Return [X, Y] of the center of cell containing provided text 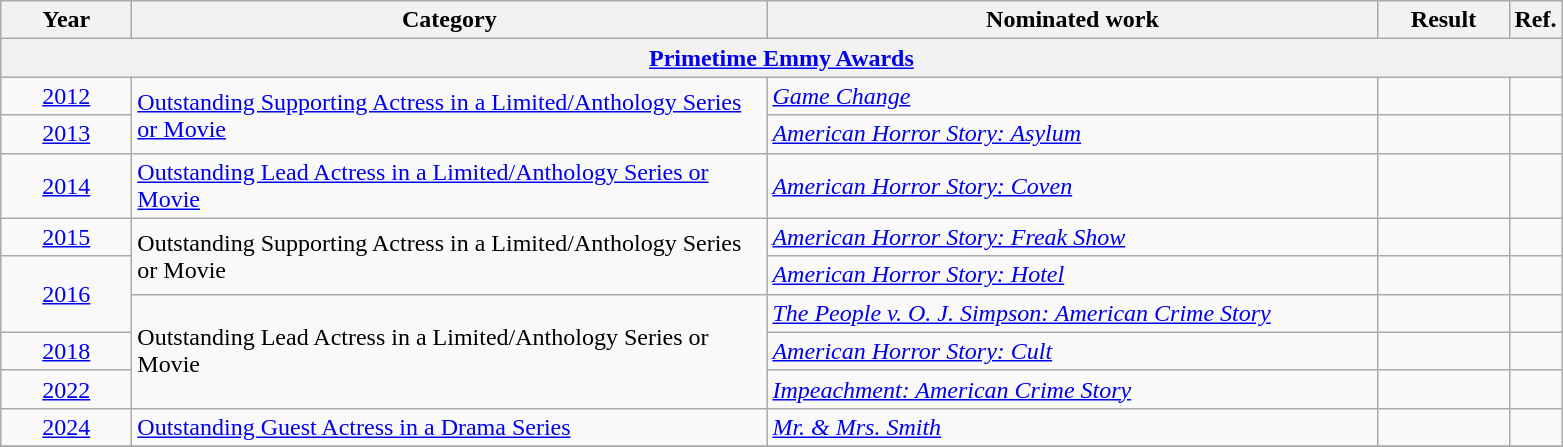
Ref. [1536, 20]
2022 [66, 389]
American Horror Story: Freak Show [1072, 237]
2024 [66, 427]
Year [66, 20]
Result [1444, 20]
American Horror Story: Asylum [1072, 134]
2012 [66, 96]
Impeachment: American Crime Story [1072, 389]
Mr. & Mrs. Smith [1072, 427]
American Horror Story: Cult [1072, 351]
The People v. O. J. Simpson: American Crime Story [1072, 313]
2014 [66, 186]
Nominated work [1072, 20]
2015 [66, 237]
American Horror Story: Coven [1072, 186]
2016 [66, 294]
American Horror Story: Hotel [1072, 275]
2013 [66, 134]
Game Change [1072, 96]
Outstanding Guest Actress in a Drama Series [450, 427]
Category [450, 20]
Primetime Emmy Awards [782, 58]
2018 [66, 351]
